Extract the (X, Y) coordinate from the center of the cell holding the provided text.  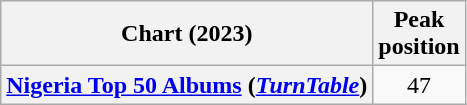
Nigeria Top 50 Albums (TurnTable) (187, 85)
Peakposition (419, 34)
Chart (2023) (187, 34)
47 (419, 85)
